Capture the cell that displays the provided text and extract its (X, Y) central coordinate. 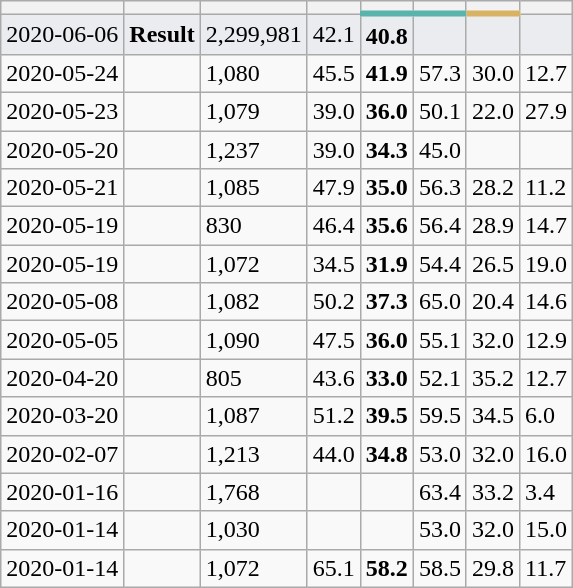
2020-05-23 (62, 111)
1,082 (254, 302)
1,079 (254, 111)
28.2 (492, 188)
2020-02-07 (62, 454)
26.5 (492, 264)
6.0 (546, 416)
56.3 (440, 188)
65.0 (440, 302)
44.0 (334, 454)
63.4 (440, 492)
19.0 (546, 264)
1,090 (254, 340)
52.1 (440, 378)
11.7 (546, 568)
15.0 (546, 530)
1,030 (254, 530)
42.1 (334, 34)
14.7 (546, 226)
27.9 (546, 111)
51.2 (334, 416)
2020-05-24 (62, 73)
33.2 (492, 492)
56.4 (440, 226)
34.3 (386, 149)
39.5 (386, 416)
28.9 (492, 226)
2020-04-20 (62, 378)
40.8 (386, 34)
14.6 (546, 302)
46.4 (334, 226)
3.4 (546, 492)
50.2 (334, 302)
1,237 (254, 149)
Result (162, 34)
58.2 (386, 568)
57.3 (440, 73)
1,768 (254, 492)
2020-05-21 (62, 188)
2,299,981 (254, 34)
31.9 (386, 264)
33.0 (386, 378)
55.1 (440, 340)
20.4 (492, 302)
1,080 (254, 73)
22.0 (492, 111)
41.9 (386, 73)
47.5 (334, 340)
54.4 (440, 264)
1,213 (254, 454)
805 (254, 378)
2020-05-08 (62, 302)
43.6 (334, 378)
1,087 (254, 416)
12.9 (546, 340)
65.1 (334, 568)
29.8 (492, 568)
37.3 (386, 302)
2020-05-05 (62, 340)
45.5 (334, 73)
50.1 (440, 111)
2020-03-20 (62, 416)
2020-06-06 (62, 34)
2020-01-16 (62, 492)
34.8 (386, 454)
45.0 (440, 149)
2020-05-20 (62, 149)
830 (254, 226)
58.5 (440, 568)
59.5 (440, 416)
47.9 (334, 188)
30.0 (492, 73)
35.2 (492, 378)
1,085 (254, 188)
11.2 (546, 188)
35.0 (386, 188)
35.6 (386, 226)
16.0 (546, 454)
